Provide the [x, y] coordinate of the cell's center where the given text is located.  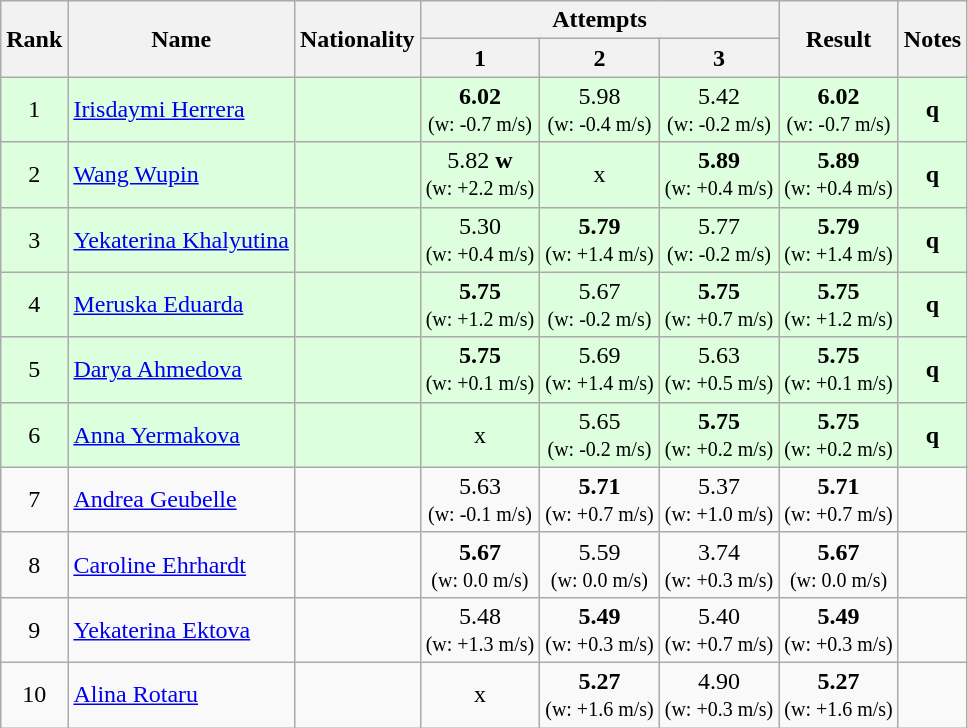
5.42(w: -0.2 m/s) [719, 110]
5.77(w: -0.2 m/s) [719, 240]
5.59(w: 0.0 m/s) [600, 564]
5.75(w: +1.2 m/s) [480, 304]
5.48(w: +1.3 m/s) [480, 630]
5.67 (w: 0.0 m/s) [839, 564]
5.40(w: +0.7 m/s) [719, 630]
5.89(w: +0.4 m/s) [719, 174]
6.02 (w: -0.7 m/s) [839, 110]
6.02(w: -0.7 m/s) [480, 110]
5.82 w (w: +2.2 m/s) [480, 174]
5.63(w: +0.5 m/s) [719, 370]
Yekaterina Ektova [182, 630]
9 [34, 630]
Result [839, 39]
5.75 (w: +0.2 m/s) [839, 434]
Rank [34, 39]
Wang Wupin [182, 174]
Irisdaymi Herrera [182, 110]
5.63(w: -0.1 m/s) [480, 500]
5.37(w: +1.0 m/s) [719, 500]
5.79 (w: +1.4 m/s) [839, 240]
5.67(w: 0.0 m/s) [480, 564]
Notes [932, 39]
5.49 (w: +0.3 m/s) [839, 630]
5.71 (w: +0.7 m/s) [839, 500]
5.75(w: +0.7 m/s) [719, 304]
5 [34, 370]
5.89 (w: +0.4 m/s) [839, 174]
Name [182, 39]
5.98(w: -0.4 m/s) [600, 110]
5.69(w: +1.4 m/s) [600, 370]
5.30(w: +0.4 m/s) [480, 240]
Anna Yermakova [182, 434]
Nationality [357, 39]
5.71(w: +0.7 m/s) [600, 500]
10 [34, 694]
Yekaterina Khalyutina [182, 240]
Darya Ahmedova [182, 370]
7 [34, 500]
5.27 (w: +1.6 m/s) [839, 694]
5.75 (w: +0.1 m/s) [839, 370]
4 [34, 304]
5.75(w: +0.2 m/s) [719, 434]
4.90(w: +0.3 m/s) [719, 694]
Meruska Eduarda [182, 304]
5.27(w: +1.6 m/s) [600, 694]
Attempts [600, 20]
6 [34, 434]
Caroline Ehrhardt [182, 564]
3.74(w: +0.3 m/s) [719, 564]
Andrea Geubelle [182, 500]
5.75 (w: +1.2 m/s) [839, 304]
5.79(w: +1.4 m/s) [600, 240]
5.67(w: -0.2 m/s) [600, 304]
5.75(w: +0.1 m/s) [480, 370]
Alina Rotaru [182, 694]
8 [34, 564]
5.65(w: -0.2 m/s) [600, 434]
5.49(w: +0.3 m/s) [600, 630]
